Pinpoint the cell where the given text exists, returning its [X, Y] midpoint coordinate. 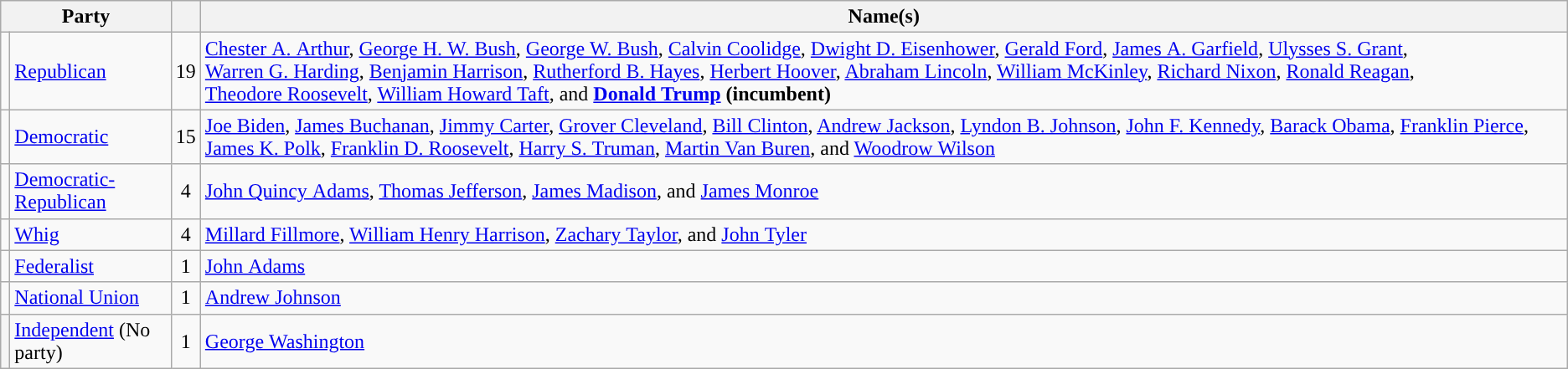
Republican [90, 71]
Andrew Johnson [884, 298]
National Union [90, 298]
Democratic [90, 137]
John Quincy Adams, Thomas Jefferson, James Madison, and James Monroe [884, 191]
George Washington [884, 341]
Millard Fillmore, William Henry Harrison, Zachary Taylor, and John Tyler [884, 234]
19 [186, 71]
Party [86, 17]
Whig [90, 234]
John Adams [884, 266]
Name(s) [884, 17]
Democratic-Republican [90, 191]
Independent (No party) [90, 341]
15 [186, 137]
Federalist [90, 266]
